Capture the cell that displays the provided text and extract its [X, Y] central coordinate. 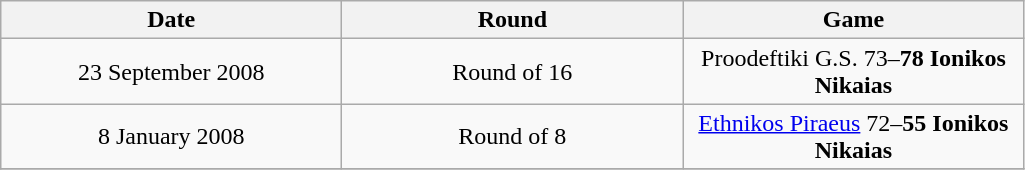
Proodeftiki G.S. 73–78 Ionikos Nikaias [854, 72]
Round of 8 [512, 136]
23 September 2008 [172, 72]
8 January 2008 [172, 136]
Date [172, 20]
Game [854, 20]
Round [512, 20]
Round of 16 [512, 72]
Ethnikos Piraeus 72–55 Ionikos Nikaias [854, 136]
